Determine the [x, y] coordinate at the center of the cell enclosing the given text.  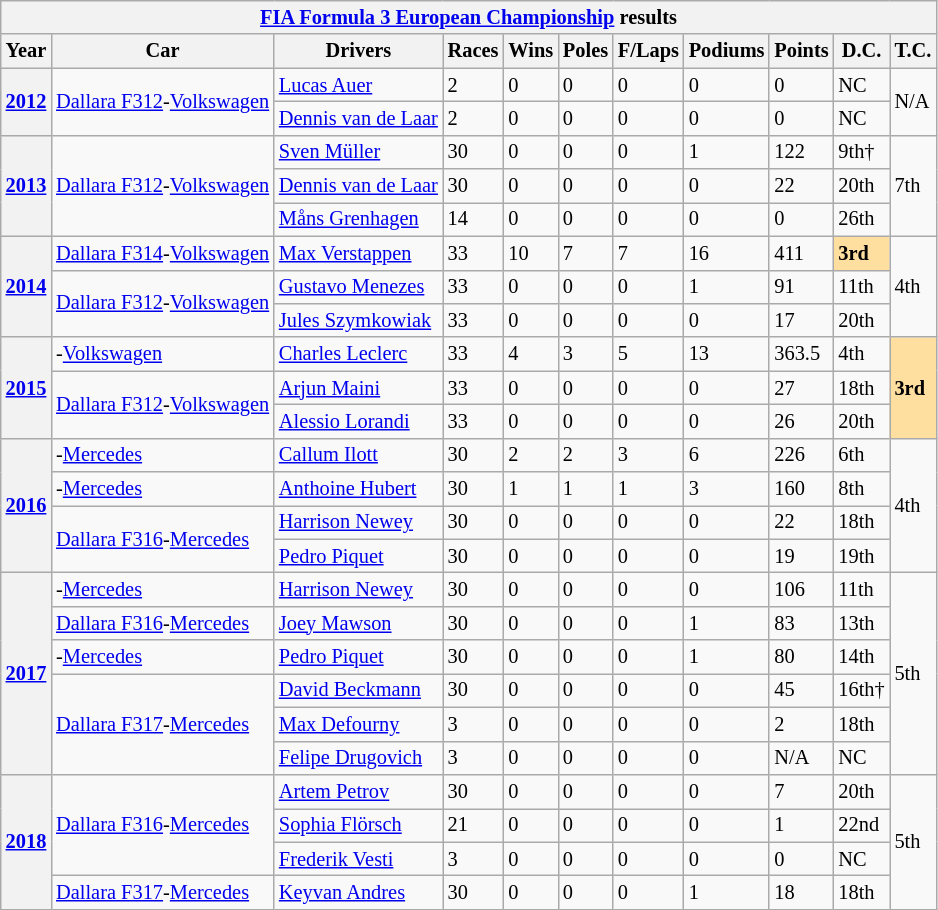
FIA Formula 3 European Championship results [468, 17]
David Beckmann [358, 690]
5 [648, 354]
Car [162, 51]
13th [861, 623]
F/Laps [648, 51]
6 [727, 455]
8th [861, 489]
Drivers [358, 51]
160 [801, 489]
411 [801, 253]
2016 [26, 506]
13 [727, 354]
Joey Mawson [358, 623]
14 [474, 219]
Felipe Drugovich [358, 758]
122 [801, 152]
2015 [26, 388]
D.C. [861, 51]
91 [801, 287]
Podiums [727, 51]
Lucas Auer [358, 85]
Poles [586, 51]
2012 [26, 102]
10 [530, 253]
17 [801, 320]
Jules Szymkowiak [358, 320]
Gustavo Menezes [358, 287]
22nd [861, 825]
Points [801, 51]
Dallara F314-Volkswagen [162, 253]
Max Verstappen [358, 253]
226 [801, 455]
2017 [26, 673]
Charles Leclerc [358, 354]
16th† [861, 690]
26 [801, 421]
83 [801, 623]
2013 [26, 186]
2018 [26, 842]
18 [801, 892]
Year [26, 51]
21 [474, 825]
Max Defourny [358, 724]
Keyvan Andres [358, 892]
Sophia Flörsch [358, 825]
Frederik Vesti [358, 859]
363.5 [801, 354]
Races [474, 51]
9th† [861, 152]
Artem Petrov [358, 791]
80 [801, 657]
4 [530, 354]
7th [914, 186]
14th [861, 657]
Arjun Maini [358, 388]
19th [861, 556]
27 [801, 388]
Anthoine Hubert [358, 489]
19 [801, 556]
2014 [26, 286]
T.C. [914, 51]
6th [861, 455]
45 [801, 690]
Sven Müller [358, 152]
Wins [530, 51]
26th [861, 219]
-Volkswagen [162, 354]
Alessio Lorandi [358, 421]
Callum Ilott [358, 455]
Måns Grenhagen [358, 219]
16 [727, 253]
106 [801, 589]
